Find where the given text appears and provide that cell's center as (X, Y) coordinate. 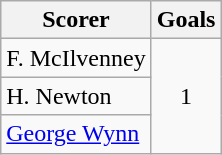
George Wynn (76, 134)
1 (186, 96)
Goals (186, 20)
Scorer (76, 20)
F. McIlvenney (76, 58)
H. Newton (76, 96)
